Pinpoint the cell where the given text exists, returning its (X, Y) midpoint coordinate. 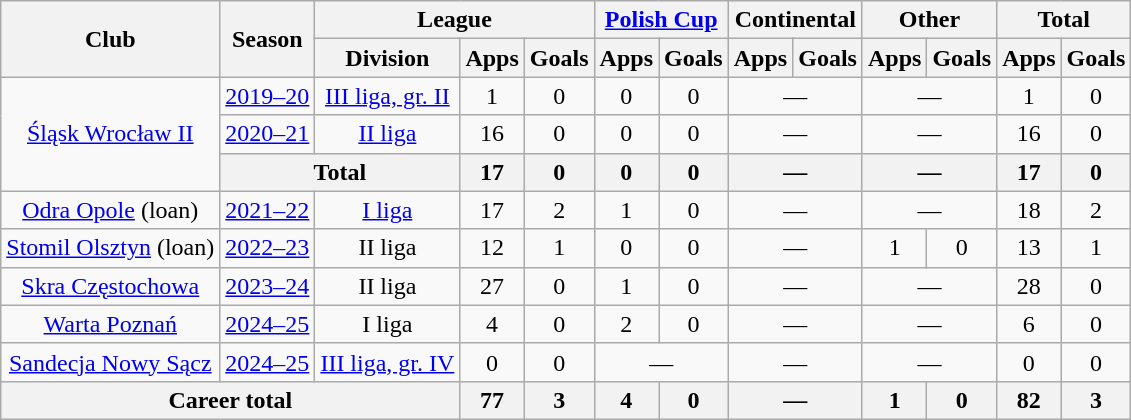
13 (1029, 248)
Śląsk Wrocław II (110, 134)
77 (492, 400)
12 (492, 248)
Other (929, 20)
Season (268, 39)
2020–21 (268, 134)
6 (1029, 324)
28 (1029, 286)
27 (492, 286)
Division (388, 58)
2023–24 (268, 286)
18 (1029, 210)
III liga, gr. II (388, 96)
Odra Opole (loan) (110, 210)
Sandecja Nowy Sącz (110, 362)
2021–22 (268, 210)
Stomil Olsztyn (loan) (110, 248)
Continental (795, 20)
III liga, gr. IV (388, 362)
League (454, 20)
Polish Cup (661, 20)
Club (110, 39)
Career total (230, 400)
2019–20 (268, 96)
2022–23 (268, 248)
Skra Częstochowa (110, 286)
82 (1029, 400)
Warta Poznań (110, 324)
